Return the [x, y] coordinate for the center point of the cell that contains the specified text.  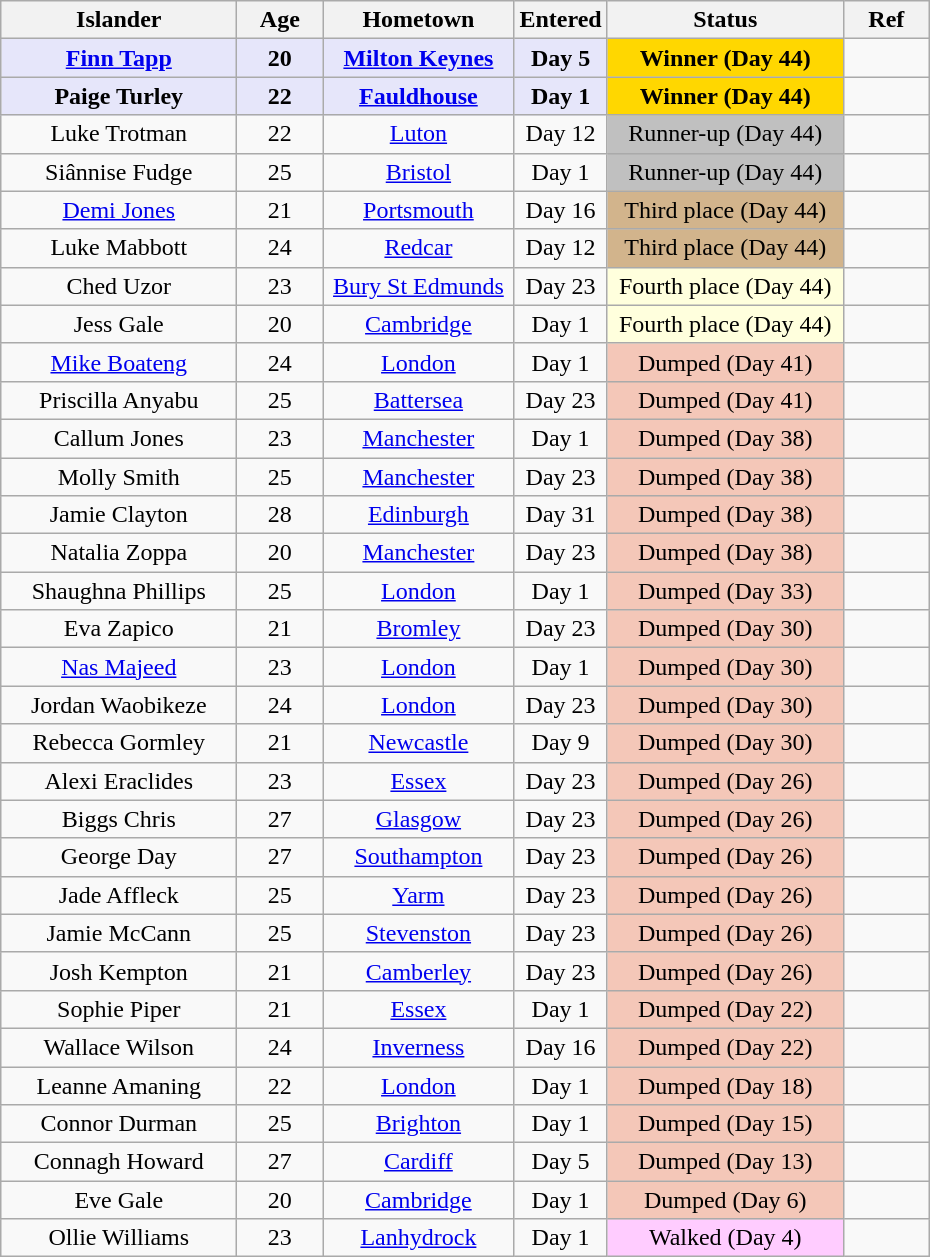
Glasgow [418, 819]
Finn Tapp [119, 58]
Dumped (Day 15) [725, 1124]
Bury St Edmunds [418, 286]
Jamie McCann [119, 933]
Bromley [418, 629]
Dumped (Day 18) [725, 1085]
Dumped (Day 6) [725, 1200]
Battersea [418, 400]
Biggs Chris [119, 819]
Portsmouth [418, 210]
Inverness [418, 1047]
Jess Gale [119, 324]
George Day [119, 857]
Fauldhouse [418, 96]
Ref [886, 20]
Ched Uzor [119, 286]
Status [725, 20]
Cardiff [418, 1162]
Jamie Clayton [119, 515]
Day 9 [560, 743]
Luton [418, 134]
Newcastle [418, 743]
Hometown [418, 20]
Eve Gale [119, 1200]
Priscilla Anyabu [119, 400]
Nas Majeed [119, 667]
Josh Kempton [119, 971]
Ollie Williams [119, 1238]
Luke Trotman [119, 134]
Lanhydrock [418, 1238]
Jade Affleck [119, 895]
Natalia Zoppa [119, 553]
Jordan Waobikeze [119, 705]
Connor Durman [119, 1124]
Paige Turley [119, 96]
Mike Boateng [119, 362]
28 [280, 515]
Age [280, 20]
Alexi Eraclides [119, 781]
Leanne Amaning [119, 1085]
Redcar [418, 248]
Rebecca Gormley [119, 743]
Shaughna Phillips [119, 591]
Callum Jones [119, 438]
Walked (Day 4) [725, 1238]
Day 31 [560, 515]
Entered [560, 20]
Wallace Wilson [119, 1047]
Luke Mabbott [119, 248]
Milton Keynes [418, 58]
Siânnise Fudge [119, 172]
Southampton [418, 857]
Dumped (Day 13) [725, 1162]
Bristol [418, 172]
Camberley [418, 971]
Sophie Piper [119, 1009]
Edinburgh [418, 515]
Yarm [418, 895]
Stevenston [418, 933]
Islander [119, 20]
Eva Zapico [119, 629]
Dumped (Day 33) [725, 591]
Demi Jones [119, 210]
Connagh Howard [119, 1162]
Molly Smith [119, 477]
Brighton [418, 1124]
